For the text-containing cell, return its midpoint in [x, y] coordinate format. 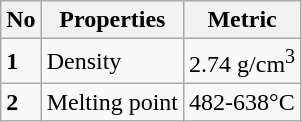
Density [112, 62]
482-638°C [242, 102]
1 [21, 62]
Properties [112, 20]
No [21, 20]
2.74 g/cm3 [242, 62]
2 [21, 102]
Metric [242, 20]
Melting point [112, 102]
